For the text-containing cell, return its midpoint in [x, y] coordinate format. 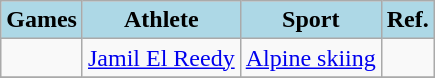
Games [42, 20]
Jamil El Reedy [161, 58]
Ref. [408, 20]
Alpine skiing [310, 58]
Sport [310, 20]
Athlete [161, 20]
